Provide the [X, Y] coordinate of the cell's center where the given text is located.  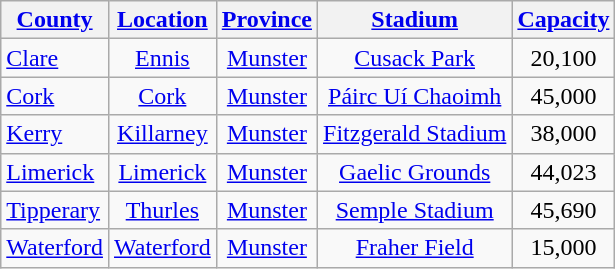
38,000 [564, 134]
Clare [55, 58]
Tipperary [55, 210]
Thurles [162, 210]
Stadium [415, 20]
Ennis [162, 58]
45,690 [564, 210]
County [55, 20]
Fraher Field [415, 248]
Province [266, 20]
44,023 [564, 172]
Páirc Uí Chaoimh [415, 96]
Capacity [564, 20]
Kerry [55, 134]
Semple Stadium [415, 210]
15,000 [564, 248]
Cusack Park [415, 58]
Killarney [162, 134]
Fitzgerald Stadium [415, 134]
45,000 [564, 96]
Gaelic Grounds [415, 172]
20,100 [564, 58]
Location [162, 20]
